Capture the cell that displays the provided text and extract its [x, y] central coordinate. 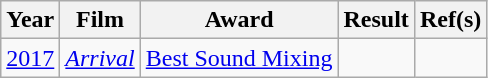
Arrival [100, 58]
Result [376, 20]
Award [239, 20]
Year [30, 20]
2017 [30, 58]
Best Sound Mixing [239, 58]
Ref(s) [450, 20]
Film [100, 20]
